Identify which cell holds the provided text, then report its [x, y] central coordinate. 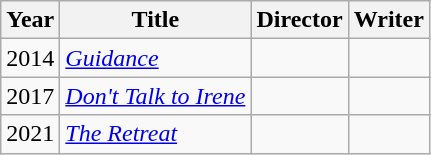
The Retreat [156, 134]
Title [156, 20]
2017 [30, 96]
Writer [388, 20]
2014 [30, 58]
Director [300, 20]
2021 [30, 134]
Don't Talk to Irene [156, 96]
Guidance [156, 58]
Year [30, 20]
